Return [x, y] of the center of cell containing provided text 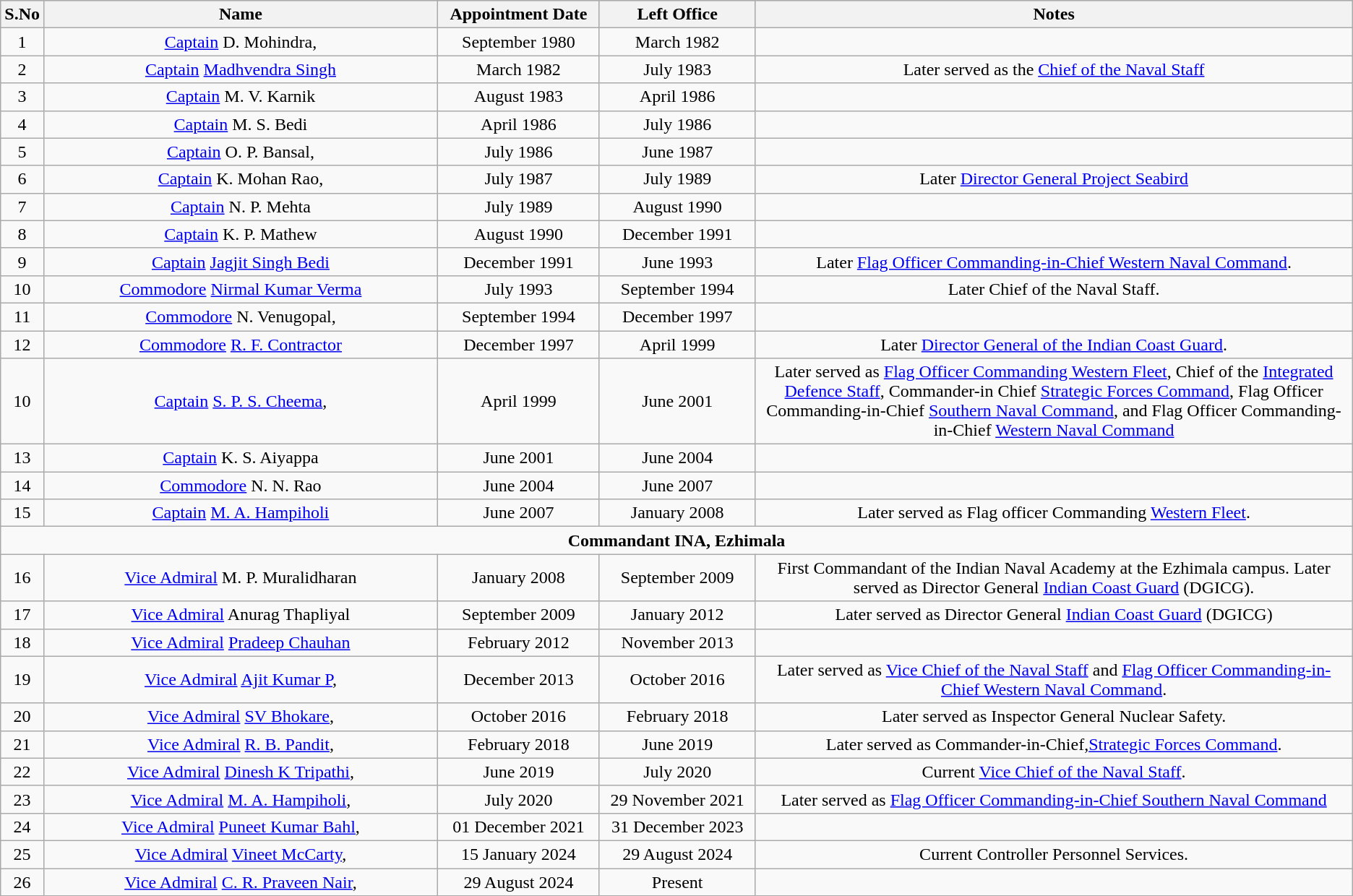
Later served as Flag officer Commanding Western Fleet. [1054, 513]
Captain D. Mohindra, [240, 42]
23 [22, 799]
Later served as Vice Chief of the Naval Staff and Flag Officer Commanding-in-Chief Western Naval Command. [1054, 679]
Captain K. Mohan Rao, [240, 179]
Vice Admiral M. P. Muralidharan [240, 578]
Left Office [676, 14]
17 [22, 615]
Captain Jagjit Singh Bedi [240, 262]
9 [22, 262]
Vice Admiral Pradeep Chauhan [240, 642]
Vice Admiral C. R. Praveen Nair, [240, 882]
Commodore N. Venugopal, [240, 316]
19 [22, 679]
Commodore R. F. Contractor [240, 345]
31 December 2023 [676, 827]
July 1993 [518, 289]
Later Director General of the Indian Coast Guard. [1054, 345]
2 [22, 69]
Later Chief of the Naval Staff. [1054, 289]
Captain M. V. Karnik [240, 97]
6 [22, 179]
14 [22, 486]
Captain N. P. Mehta [240, 207]
11 [22, 316]
Vice Admiral Ajit Kumar P, [240, 679]
25 [22, 854]
Captain K. S. Aiyappa [240, 458]
Vice Admiral M. A. Hampiholi, [240, 799]
September 1980 [518, 42]
16 [22, 578]
12 [22, 345]
July 1987 [518, 179]
Later served as Director General Indian Coast Guard (DGICG) [1054, 615]
Current Vice Chief of the Naval Staff. [1054, 772]
Later served as Flag Officer Commanding-in-Chief Southern Naval Command [1054, 799]
26 [22, 882]
18 [22, 642]
Captain O. P. Bansal, [240, 152]
Later served as Commander-in-Chief,Strategic Forces Command. [1054, 744]
Vice Admiral Anurag Thapliyal [240, 615]
Captain Madhvendra Singh [240, 69]
Commodore N. N. Rao [240, 486]
Captain M. A. Hampiholi [240, 513]
June 1987 [676, 152]
July 1983 [676, 69]
Vice Admiral SV Bhokare, [240, 717]
Appointment Date [518, 14]
21 [22, 744]
February 2012 [518, 642]
7 [22, 207]
20 [22, 717]
8 [22, 234]
24 [22, 827]
Captain S. P. S. Cheema, [240, 402]
5 [22, 152]
Name [240, 14]
1 [22, 42]
Later served as the Chief of the Naval Staff [1054, 69]
January 2012 [676, 615]
Present [676, 882]
June 1993 [676, 262]
15 [22, 513]
3 [22, 97]
Captain M. S. Bedi [240, 124]
Vice Admiral Vineet McCarty, [240, 854]
13 [22, 458]
01 December 2021 [518, 827]
Current Controller Personnel Services. [1054, 854]
Vice Admiral Dinesh K Tripathi, [240, 772]
Vice Admiral Puneet Kumar Bahl, [240, 827]
S.No [22, 14]
4 [22, 124]
December 2013 [518, 679]
15 January 2024 [518, 854]
29 November 2021 [676, 799]
22 [22, 772]
Later served as Inspector General Nuclear Safety. [1054, 717]
Vice Admiral R. B. Pandit, [240, 744]
August 1983 [518, 97]
First Commandant of the Indian Naval Academy at the Ezhimala campus. Later served as Director General Indian Coast Guard (DGICG). [1054, 578]
Commandant INA, Ezhimala [676, 540]
Later Flag Officer Commanding-in-Chief Western Naval Command. [1054, 262]
November 2013 [676, 642]
Commodore Nirmal Kumar Verma [240, 289]
Captain K. P. Mathew [240, 234]
Later Director General Project Seabird [1054, 179]
Notes [1054, 14]
